Pinpoint the cell where the given text exists, returning its [X, Y] midpoint coordinate. 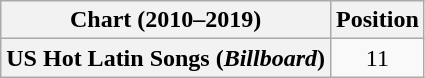
Position [378, 20]
US Hot Latin Songs (Billboard) [166, 58]
11 [378, 58]
Chart (2010–2019) [166, 20]
